Capture the cell that displays the provided text and extract its (X, Y) central coordinate. 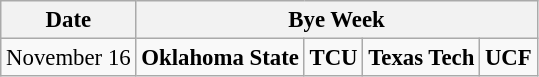
Texas Tech (422, 58)
TCU (334, 58)
Date (68, 20)
November 16 (68, 58)
Bye Week (336, 20)
Oklahoma State (220, 58)
UCF (508, 58)
